Output the [x, y] coordinate of the center of the cell containing the given text.  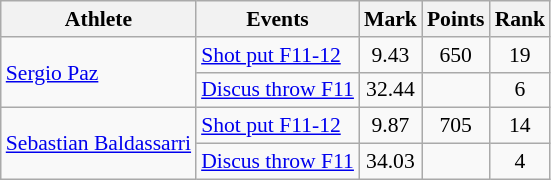
6 [520, 90]
4 [520, 162]
32.44 [390, 90]
Events [278, 19]
Mark [390, 19]
19 [520, 55]
Rank [520, 19]
Athlete [98, 19]
Points [456, 19]
14 [520, 126]
9.87 [390, 126]
650 [456, 55]
705 [456, 126]
Sebastian Baldassarri [98, 144]
Sergio Paz [98, 72]
34.03 [390, 162]
9.43 [390, 55]
